Pinpoint the cell where the given text exists, returning its [x, y] midpoint coordinate. 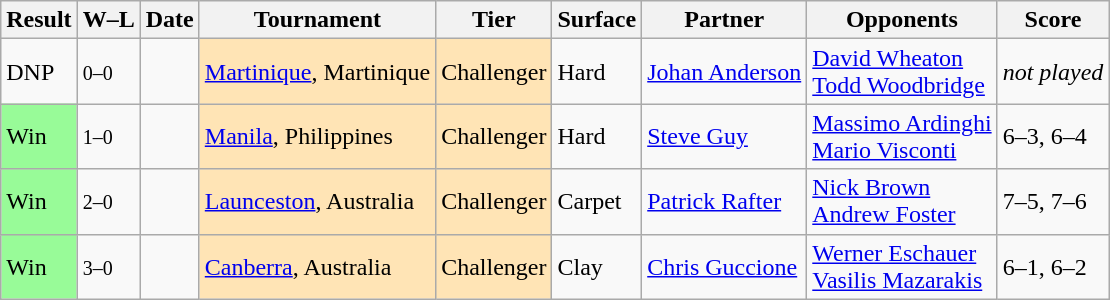
6–1, 6–2 [1053, 266]
W–L [108, 20]
Clay [597, 266]
Werner Eschauer Vasilis Mazarakis [902, 266]
Steve Guy [724, 136]
Nick Brown Andrew Foster [902, 202]
Partner [724, 20]
Massimo Ardinghi Mario Visconti [902, 136]
Chris Guccione [724, 266]
2–0 [108, 202]
Manila, Philippines [317, 136]
Launceston, Australia [317, 202]
1–0 [108, 136]
Score [1053, 20]
not played [1053, 72]
Result [39, 20]
Tournament [317, 20]
Opponents [902, 20]
Canberra, Australia [317, 266]
7–5, 7–6 [1053, 202]
Date [170, 20]
6–3, 6–4 [1053, 136]
Tier [494, 20]
Martinique, Martinique [317, 72]
3–0 [108, 266]
Johan Anderson [724, 72]
0–0 [108, 72]
David Wheaton Todd Woodbridge [902, 72]
DNP [39, 72]
Carpet [597, 202]
Surface [597, 20]
Patrick Rafter [724, 202]
